Identify which cell holds the provided text, then report its [X, Y] central coordinate. 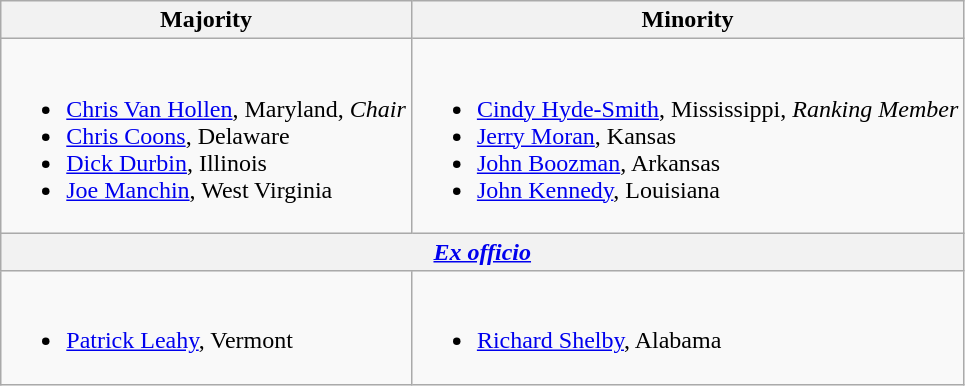
Ex officio [482, 252]
Cindy Hyde-Smith, Mississippi, Ranking MemberJerry Moran, KansasJohn Boozman, ArkansasJohn Kennedy, Louisiana [687, 136]
Patrick Leahy, Vermont [206, 328]
Richard Shelby, Alabama [687, 328]
Majority [206, 20]
Chris Van Hollen, Maryland, ChairChris Coons, DelawareDick Durbin, IllinoisJoe Manchin, West Virginia [206, 136]
Minority [687, 20]
